From the cell containing the given text, extract its center point as [X, Y] coordinate. 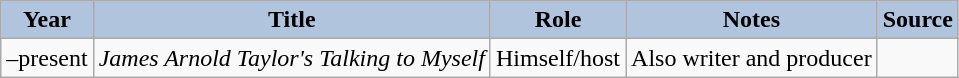
Year [47, 20]
Title [292, 20]
Source [918, 20]
Himself/host [558, 58]
Also writer and producer [752, 58]
Notes [752, 20]
–present [47, 58]
James Arnold Taylor's Talking to Myself [292, 58]
Role [558, 20]
